Return [X, Y] of the center of cell containing provided text 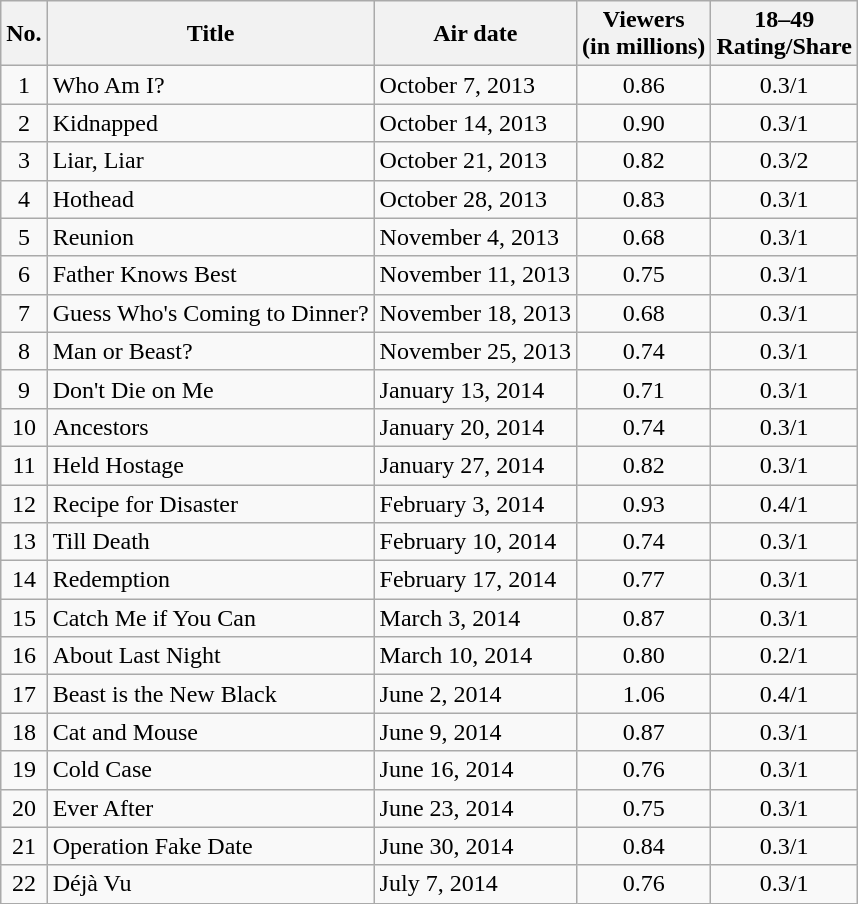
Man or Beast? [210, 351]
0.86 [643, 85]
19 [24, 770]
Father Knows Best [210, 275]
Held Hostage [210, 465]
Beast is the New Black [210, 694]
0.93 [643, 503]
0.2/1 [784, 656]
November 4, 2013 [475, 237]
20 [24, 808]
10 [24, 427]
March 3, 2014 [475, 618]
Hothead [210, 199]
June 2, 2014 [475, 694]
February 3, 2014 [475, 503]
October 14, 2013 [475, 123]
7 [24, 313]
February 17, 2014 [475, 580]
0.77 [643, 580]
Reunion [210, 237]
January 20, 2014 [475, 427]
0.83 [643, 199]
January 13, 2014 [475, 389]
Viewers(in millions) [643, 34]
17 [24, 694]
Ever After [210, 808]
November 25, 2013 [475, 351]
8 [24, 351]
November 18, 2013 [475, 313]
June 16, 2014 [475, 770]
Cold Case [210, 770]
16 [24, 656]
June 9, 2014 [475, 732]
0.3/2 [784, 161]
November 11, 2013 [475, 275]
Déjà Vu [210, 884]
18 [24, 732]
No. [24, 34]
5 [24, 237]
14 [24, 580]
Catch Me if You Can [210, 618]
Who Am I? [210, 85]
Guess Who's Coming to Dinner? [210, 313]
22 [24, 884]
Operation Fake Date [210, 846]
Redemption [210, 580]
Title [210, 34]
Don't Die on Me [210, 389]
18–49Rating/Share [784, 34]
2 [24, 123]
0.80 [643, 656]
January 27, 2014 [475, 465]
Liar, Liar [210, 161]
October 28, 2013 [475, 199]
1 [24, 85]
0.84 [643, 846]
1.06 [643, 694]
3 [24, 161]
Kidnapped [210, 123]
11 [24, 465]
July 7, 2014 [475, 884]
0.71 [643, 389]
9 [24, 389]
4 [24, 199]
Ancestors [210, 427]
13 [24, 542]
Till Death [210, 542]
October 7, 2013 [475, 85]
February 10, 2014 [475, 542]
June 30, 2014 [475, 846]
Cat and Mouse [210, 732]
Air date [475, 34]
12 [24, 503]
21 [24, 846]
About Last Night [210, 656]
15 [24, 618]
Recipe for Disaster [210, 503]
June 23, 2014 [475, 808]
6 [24, 275]
0.90 [643, 123]
March 10, 2014 [475, 656]
October 21, 2013 [475, 161]
